Determine the (x, y) coordinate at the center of the cell enclosing the given text.  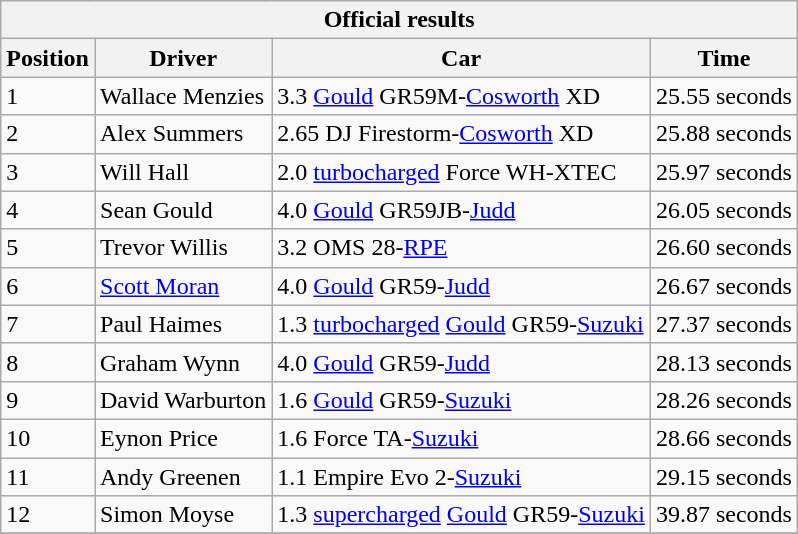
Car (462, 58)
4 (48, 210)
Wallace Menzies (182, 96)
25.88 seconds (724, 134)
Driver (182, 58)
1.6 Force TA-Suzuki (462, 438)
Official results (400, 20)
26.05 seconds (724, 210)
4.0 Gould GR59JB-Judd (462, 210)
29.15 seconds (724, 477)
Alex Summers (182, 134)
2.65 DJ Firestorm-Cosworth XD (462, 134)
3 (48, 172)
26.60 seconds (724, 248)
Simon Moyse (182, 515)
5 (48, 248)
1 (48, 96)
2.0 turbocharged Force WH-XTEC (462, 172)
3.3 Gould GR59M-Cosworth XD (462, 96)
28.66 seconds (724, 438)
Scott Moran (182, 286)
28.13 seconds (724, 362)
25.97 seconds (724, 172)
28.26 seconds (724, 400)
2 (48, 134)
39.87 seconds (724, 515)
25.55 seconds (724, 96)
Sean Gould (182, 210)
12 (48, 515)
27.37 seconds (724, 324)
1.3 turbocharged Gould GR59-Suzuki (462, 324)
26.67 seconds (724, 286)
8 (48, 362)
9 (48, 400)
Andy Greenen (182, 477)
7 (48, 324)
David Warburton (182, 400)
Eynon Price (182, 438)
3.2 OMS 28-RPE (462, 248)
1.3 supercharged Gould GR59-Suzuki (462, 515)
Time (724, 58)
Will Hall (182, 172)
Position (48, 58)
6 (48, 286)
10 (48, 438)
Graham Wynn (182, 362)
1.1 Empire Evo 2-Suzuki (462, 477)
Trevor Willis (182, 248)
Paul Haimes (182, 324)
11 (48, 477)
1.6 Gould GR59-Suzuki (462, 400)
